Scan for the cell matching the given text and deliver its [X, Y] coordinate at center. 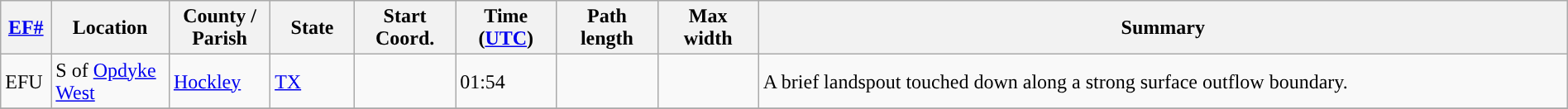
State [313, 28]
01:54 [506, 81]
A brief landspout touched down along a strong surface outflow boundary. [1163, 81]
S of Opdyke West [111, 81]
Location [111, 28]
Hockley [219, 81]
Time (UTC) [506, 28]
Start Coord. [404, 28]
County / Parish [219, 28]
Path length [607, 28]
EF# [26, 28]
Summary [1163, 28]
TX [313, 81]
Max width [708, 28]
EFU [26, 81]
